Determine the (X, Y) coordinate at the center of the cell enclosing the given text.  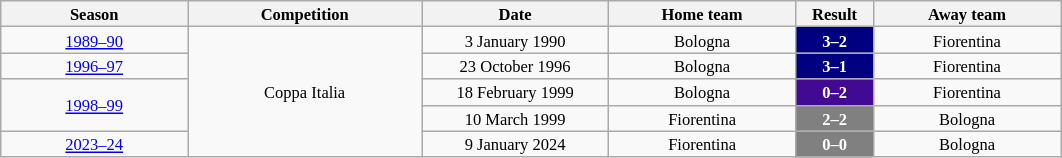
18 February 1999 (516, 92)
Home team (702, 14)
Coppa Italia (305, 92)
Competition (305, 14)
2023–24 (94, 144)
Date (516, 14)
Result (835, 14)
0–2 (835, 92)
3–1 (835, 66)
9 January 2024 (516, 144)
3–2 (835, 40)
1996–97 (94, 66)
10 March 1999 (516, 118)
1998–99 (94, 105)
3 January 1990 (516, 40)
Away team (966, 14)
1989–90 (94, 40)
Season (94, 14)
23 October 1996 (516, 66)
2–2 (835, 118)
0–0 (835, 144)
